Scan for the cell matching the given text and deliver its (X, Y) coordinate at center. 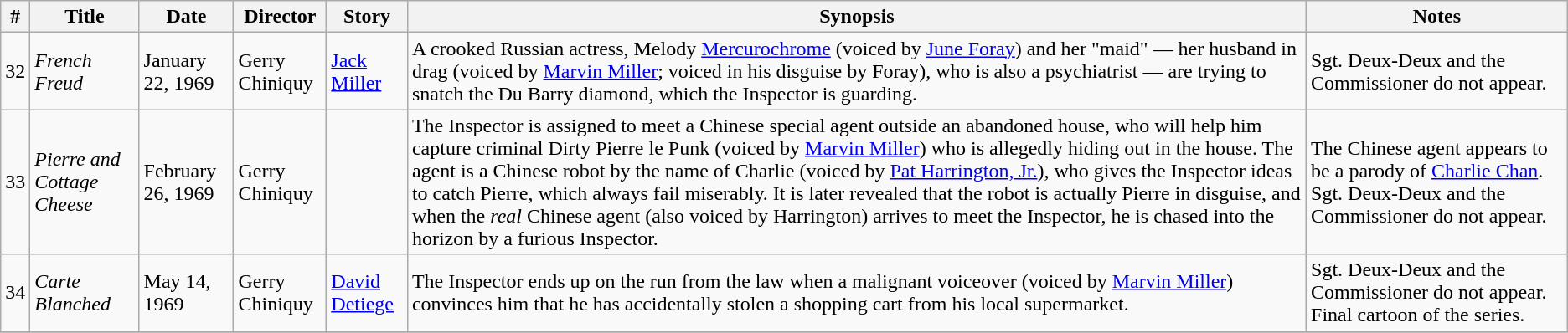
January 22, 1969 (186, 71)
34 (15, 293)
Sgt. Deux-Deux and the Commissioner do not appear. (1437, 71)
Pierre and Cottage Cheese (85, 182)
The Chinese agent appears to be a parody of Charlie Chan. Sgt. Deux-Deux and the Commissioner do not appear. (1437, 182)
Carte Blanched (85, 293)
# (15, 17)
David Detiege (367, 293)
May 14, 1969 (186, 293)
Sgt. Deux-Deux and the Commissioner do not appear. Final cartoon of the series. (1437, 293)
Date (186, 17)
Story (367, 17)
Jack Miller (367, 71)
33 (15, 182)
Notes (1437, 17)
Title (85, 17)
French Freud (85, 71)
32 (15, 71)
Director (280, 17)
February 26, 1969 (186, 182)
Synopsis (856, 17)
